Determine the [x, y] coordinate at the center of the cell enclosing the given text.  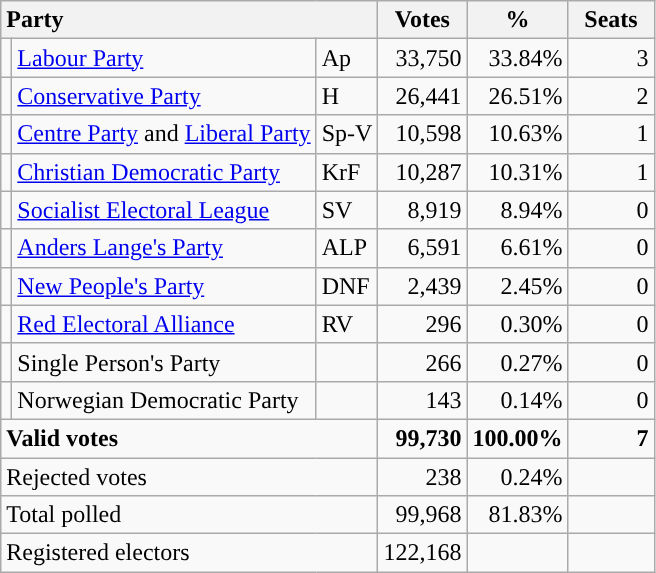
10,598 [422, 134]
Christian Democratic Party [164, 172]
Conservative Party [164, 96]
% [518, 20]
Sp-V [347, 134]
10.63% [518, 134]
296 [422, 324]
10,287 [422, 172]
RV [347, 324]
Valid votes [190, 438]
DNF [347, 286]
Votes [422, 20]
Single Person's Party [164, 362]
6.61% [518, 248]
ALP [347, 248]
122,168 [422, 553]
26,441 [422, 96]
2.45% [518, 286]
3 [611, 58]
33.84% [518, 58]
Labour Party [164, 58]
2,439 [422, 286]
81.83% [518, 515]
8.94% [518, 210]
238 [422, 477]
33,750 [422, 58]
10.31% [518, 172]
New People's Party [164, 286]
0.24% [518, 477]
Norwegian Democratic Party [164, 400]
0.30% [518, 324]
Registered electors [190, 553]
SV [347, 210]
Total polled [190, 515]
8,919 [422, 210]
Ap [347, 58]
0.14% [518, 400]
KrF [347, 172]
2 [611, 96]
Socialist Electoral League [164, 210]
Anders Lange's Party [164, 248]
266 [422, 362]
Rejected votes [190, 477]
H [347, 96]
100.00% [518, 438]
Party [190, 20]
99,730 [422, 438]
26.51% [518, 96]
6,591 [422, 248]
143 [422, 400]
Red Electoral Alliance [164, 324]
Seats [611, 20]
Centre Party and Liberal Party [164, 134]
0.27% [518, 362]
7 [611, 438]
99,968 [422, 515]
